Search for the cell housing the specified text and yield its [x, y] center coordinate. 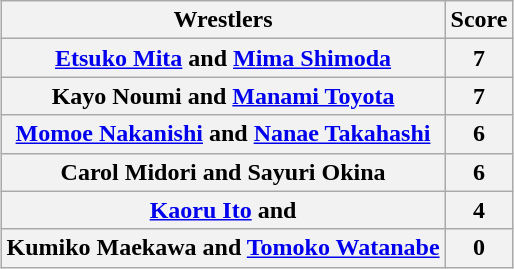
Momoe Nakanishi and Nanae Takahashi [223, 134]
Score [479, 20]
0 [479, 248]
Kumiko Maekawa and Tomoko Watanabe [223, 248]
Carol Midori and Sayuri Okina [223, 172]
Kayo Noumi and Manami Toyota [223, 96]
Etsuko Mita and Mima Shimoda [223, 58]
Kaoru Ito and [223, 210]
4 [479, 210]
Wrestlers [223, 20]
